Output the (x, y) coordinate of the center of the cell containing the given text.  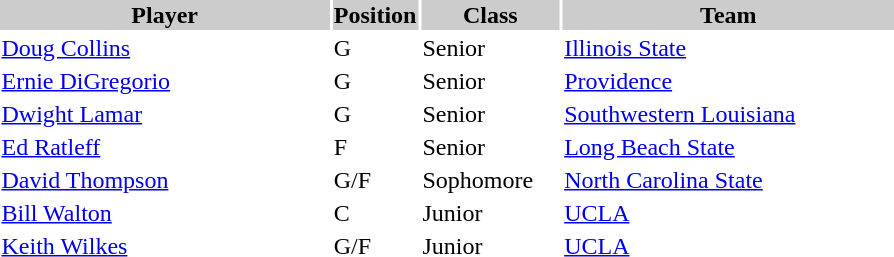
G/F (375, 180)
Ernie DiGregorio (164, 81)
Sophomore (490, 180)
North Carolina State (728, 180)
Southwestern Louisiana (728, 114)
David Thompson (164, 180)
Team (728, 15)
Bill Walton (164, 213)
Ed Ratleff (164, 147)
Junior (490, 213)
Illinois State (728, 48)
Dwight Lamar (164, 114)
Doug Collins (164, 48)
UCLA (728, 213)
Providence (728, 81)
F (375, 147)
Long Beach State (728, 147)
Position (375, 15)
Player (164, 15)
C (375, 213)
Class (490, 15)
